Find where the given text appears and provide that cell's center as [x, y] coordinate. 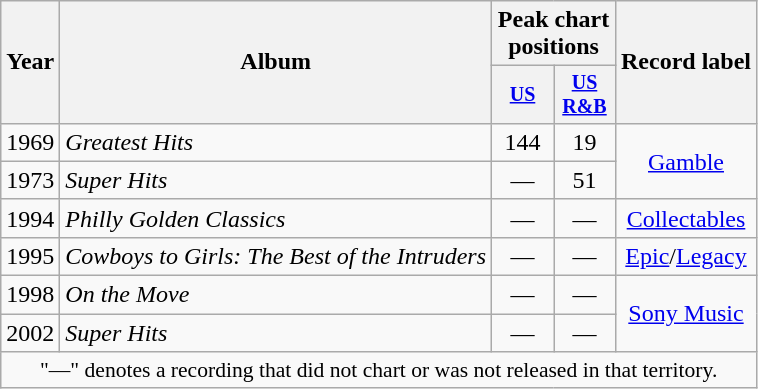
Epic/Legacy [686, 256]
Greatest Hits [276, 142]
Record label [686, 62]
US [523, 94]
1969 [30, 142]
Album [276, 62]
2002 [30, 333]
Philly Golden Classics [276, 218]
"—" denotes a recording that did not chart or was not released in that territory. [379, 370]
On the Move [276, 295]
Cowboys to Girls: The Best of the Intruders [276, 256]
Sony Music [686, 314]
USR&B [585, 94]
144 [523, 142]
Gamble [686, 161]
51 [585, 180]
1994 [30, 218]
1998 [30, 295]
Year [30, 62]
1973 [30, 180]
Collectables [686, 218]
Peak chart positions [554, 34]
1995 [30, 256]
19 [585, 142]
